Determine the [X, Y] coordinate at the center of the cell enclosing the given text.  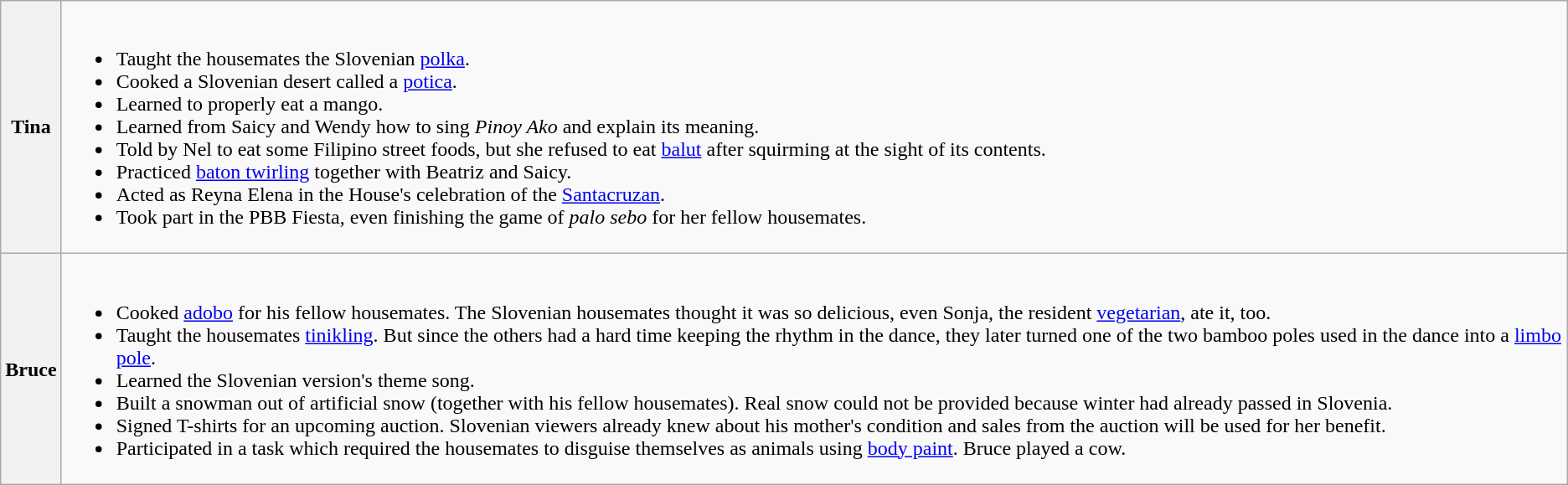
Bruce [31, 369]
Tina [31, 127]
